Search for the cell housing the specified text and yield its [X, Y] center coordinate. 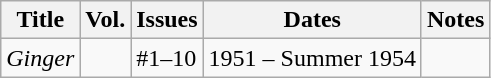
Vol. [106, 20]
1951 – Summer 1954 [312, 58]
Issues [167, 20]
Title [40, 20]
#1–10 [167, 58]
Ginger [40, 58]
Dates [312, 20]
Notes [455, 20]
